Capture the cell that displays the provided text and extract its [X, Y] central coordinate. 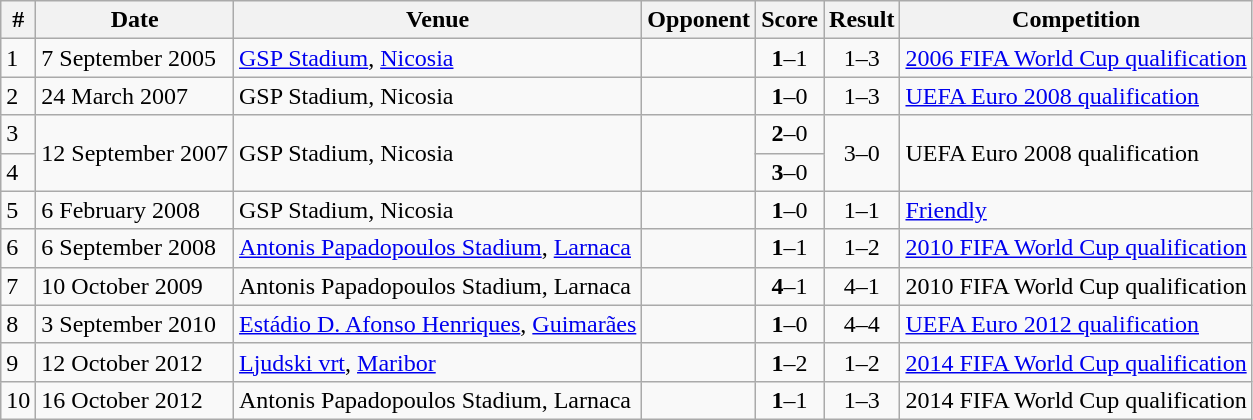
24 March 2007 [135, 96]
16 October 2012 [135, 400]
5 [18, 210]
2006 FIFA World Cup qualification [1076, 58]
4 [18, 172]
Score [790, 20]
6 February 2008 [135, 210]
3 [18, 134]
12 October 2012 [135, 362]
9 [18, 362]
Ljudski vrt, Maribor [438, 362]
# [18, 20]
Opponent [699, 20]
2 [18, 96]
4–4 [862, 324]
6 September 2008 [135, 248]
12 September 2007 [135, 153]
6 [18, 248]
Date [135, 20]
7 [18, 286]
Result [862, 20]
Venue [438, 20]
1 [18, 58]
2–0 [790, 134]
10 [18, 400]
3 September 2010 [135, 324]
Friendly [1076, 210]
UEFA Euro 2012 qualification [1076, 324]
8 [18, 324]
Competition [1076, 20]
10 October 2009 [135, 286]
Estádio D. Afonso Henriques, Guimarães [438, 324]
7 September 2005 [135, 58]
